Output the [X, Y] coordinate of the center of the cell containing the given text.  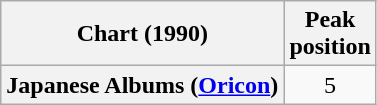
5 [330, 85]
Japanese Albums (Oricon) [142, 85]
Peak position [330, 34]
Chart (1990) [142, 34]
